Capture the cell that displays the provided text and extract its [x, y] central coordinate. 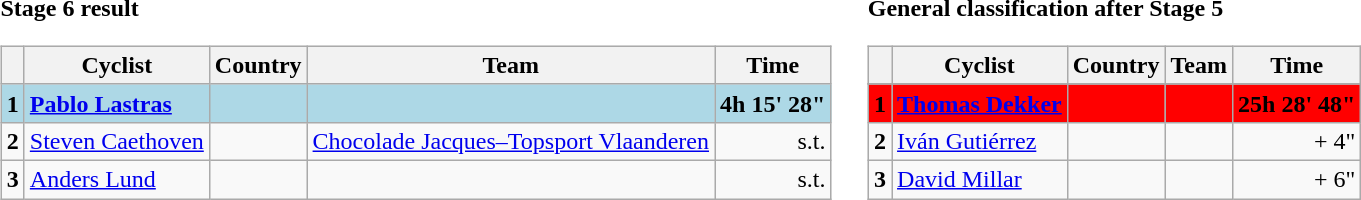
Anders Lund [116, 179]
+ 6" [1297, 179]
4h 15' 28" [773, 103]
Pablo Lastras [116, 103]
Chocolade Jacques–Topsport Vlaanderen [510, 141]
+ 4" [1297, 141]
David Millar [980, 179]
Iván Gutiérrez [980, 141]
25h 28' 48" [1297, 103]
Thomas Dekker [980, 103]
Steven Caethoven [116, 141]
